Search for the cell housing the specified text and yield its (x, y) center coordinate. 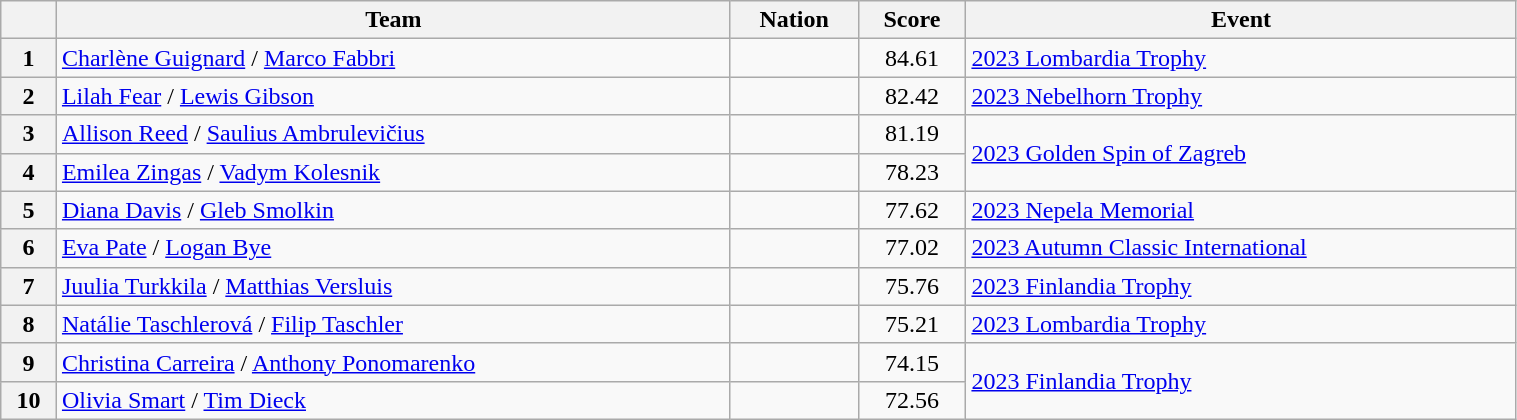
5 (29, 210)
75.21 (912, 324)
Team (393, 20)
2023 Nepela Memorial (1241, 210)
Juulia Turkkila / Matthias Versluis (393, 286)
Olivia Smart / Tim Dieck (393, 400)
Eva Pate / Logan Bye (393, 248)
Score (912, 20)
Lilah Fear / Lewis Gibson (393, 96)
4 (29, 172)
84.61 (912, 58)
78.23 (912, 172)
Nation (794, 20)
Allison Reed / Saulius Ambrulevičius (393, 134)
Diana Davis / Gleb Smolkin (393, 210)
7 (29, 286)
3 (29, 134)
77.02 (912, 248)
8 (29, 324)
Emilea Zingas / Vadym Kolesnik (393, 172)
77.62 (912, 210)
Natálie Taschlerová / Filip Taschler (393, 324)
2023 Golden Spin of Zagreb (1241, 153)
2 (29, 96)
81.19 (912, 134)
2023 Nebelhorn Trophy (1241, 96)
75.76 (912, 286)
Charlène Guignard / Marco Fabbri (393, 58)
6 (29, 248)
1 (29, 58)
74.15 (912, 362)
9 (29, 362)
Event (1241, 20)
10 (29, 400)
2023 Autumn Classic International (1241, 248)
82.42 (912, 96)
72.56 (912, 400)
Christina Carreira / Anthony Ponomarenko (393, 362)
